Pinpoint the cell where the given text exists, returning its [x, y] midpoint coordinate. 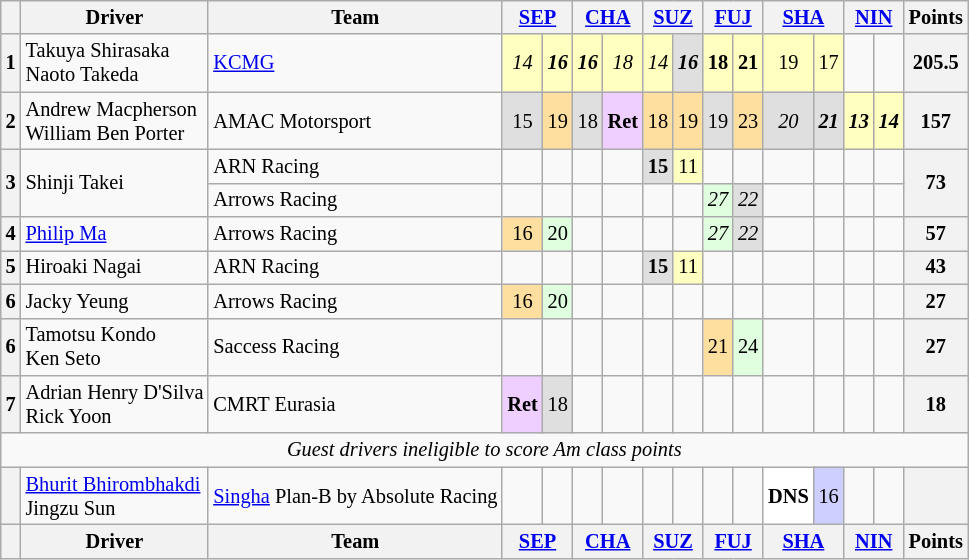
Guest drivers ineligible to score Am class points [484, 450]
AMAC Motorsport [355, 121]
Bhurit Bhirombhakdi Jingzu Sun [115, 496]
57 [936, 234]
73 [936, 182]
157 [936, 121]
Saccess Racing [355, 347]
23 [748, 121]
Philip Ma [115, 234]
Hiroaki Nagai [115, 267]
Jacky Yeung [115, 301]
2 [11, 121]
43 [936, 267]
Adrian Henry D'Silva Rick Yoon [115, 404]
Shinji Takei [115, 182]
205.5 [936, 63]
4 [11, 234]
DNS [788, 496]
CMRT Eurasia [355, 404]
13 [859, 121]
5 [11, 267]
Tamotsu Kondo Ken Seto [115, 347]
Takuya Shirasaka Naoto Takeda [115, 63]
KCMG [355, 63]
24 [748, 347]
3 [11, 182]
Andrew Macpherson William Ben Porter [115, 121]
Singha Plan-B by Absolute Racing [355, 496]
1 [11, 63]
17 [829, 63]
7 [11, 404]
